Return the [X, Y] coordinate for the center point of the cell that contains the specified text.  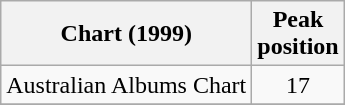
Chart (1999) [126, 34]
17 [298, 85]
Australian Albums Chart [126, 85]
Peakposition [298, 34]
